Provide the (X, Y) coordinate of the cell's center where the given text is located.  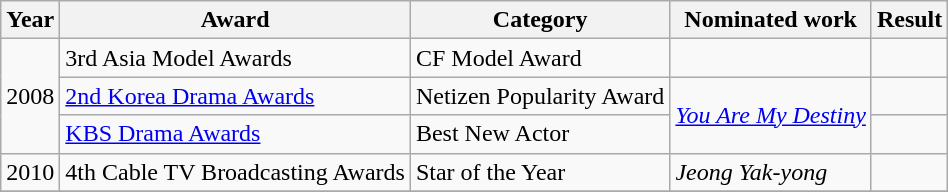
4th Cable TV Broadcasting Awards (236, 172)
Category (540, 20)
KBS Drama Awards (236, 134)
2010 (30, 172)
2008 (30, 96)
Netizen Popularity Award (540, 96)
3rd Asia Model Awards (236, 58)
Result (909, 20)
Nominated work (770, 20)
Jeong Yak-yong (770, 172)
Award (236, 20)
2nd Korea Drama Awards (236, 96)
Year (30, 20)
Star of the Year (540, 172)
Best New Actor (540, 134)
CF Model Award (540, 58)
You Are My Destiny (770, 115)
